Scan for the cell matching the given text and deliver its (x, y) coordinate at center. 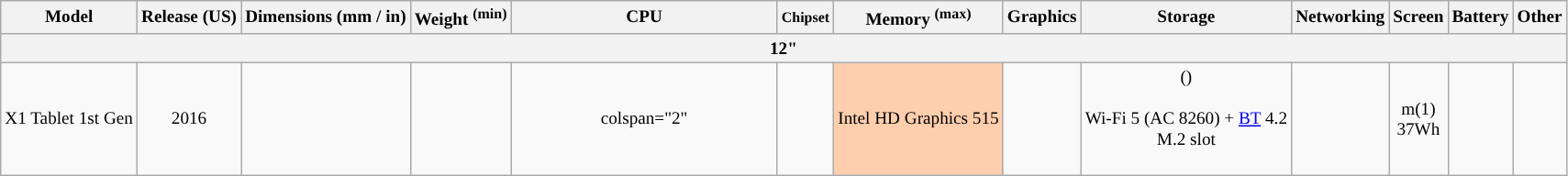
Other (1540, 18)
Dimensions (mm / in) (327, 18)
colspan="2" (644, 119)
2016 (189, 119)
X1 Tablet 1st Gen (70, 119)
Graphics (1042, 18)
Networking (1340, 18)
Intel HD Graphics 515 (919, 119)
12" (784, 49)
CPU (644, 18)
Storage (1185, 18)
Chipset (806, 18)
()Wi-Fi 5 (AC 8260) + BT 4.2 M.2 slot (1185, 119)
Battery (1481, 18)
Screen (1418, 18)
Weight (min) (461, 18)
m(1)37Wh (1418, 119)
Memory (max) (919, 18)
Model (70, 18)
Release (US) (189, 18)
